Output the (x, y) coordinate of the center of the cell containing the given text.  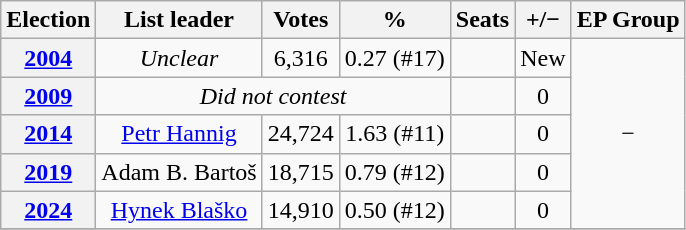
0.50 (#12) (394, 210)
Unclear (179, 58)
24,724 (300, 134)
0.79 (#12) (394, 172)
New (543, 58)
Adam B. Bartoš (179, 172)
2009 (48, 96)
18,715 (300, 172)
0.27 (#17) (394, 58)
% (394, 20)
2024 (48, 210)
2004 (48, 58)
− (628, 134)
+/− (543, 20)
6,316 (300, 58)
EP Group (628, 20)
Hynek Blaško (179, 210)
1.63 (#11) (394, 134)
Votes (300, 20)
2019 (48, 172)
Seats (482, 20)
14,910 (300, 210)
Petr Hannig (179, 134)
Did not contest (273, 96)
List leader (179, 20)
2014 (48, 134)
Election (48, 20)
